Return (X, Y) of the center of cell containing provided text 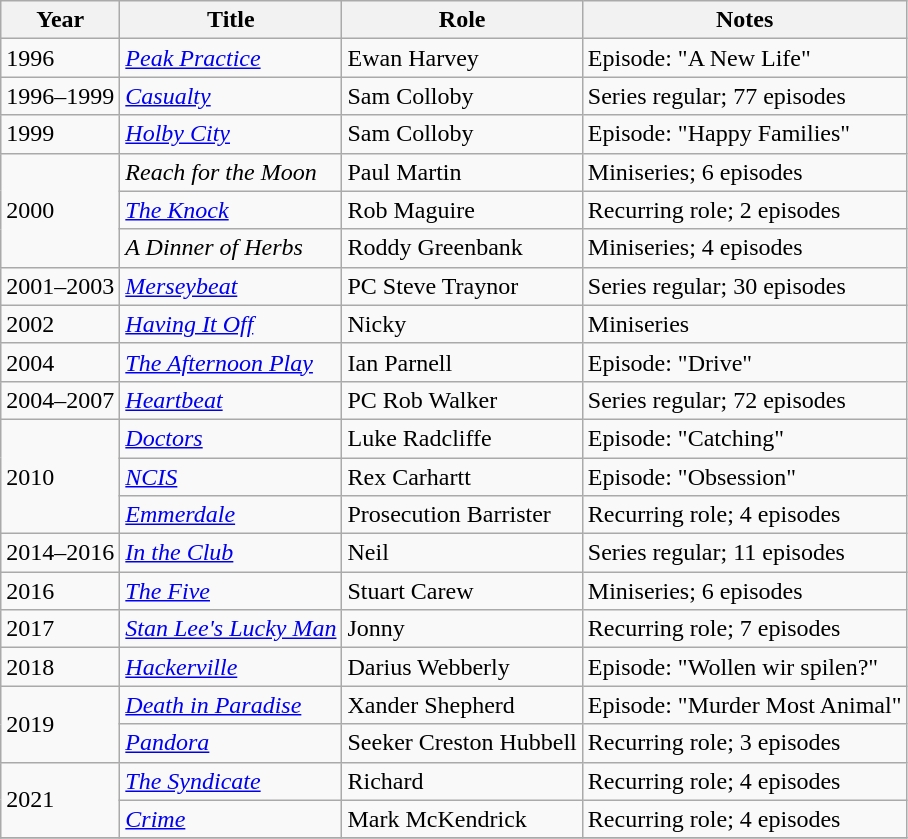
The Knock (231, 210)
Recurring role; 3 episodes (744, 743)
Nicky (462, 324)
Recurring role; 2 episodes (744, 210)
Richard (462, 781)
2004–2007 (60, 400)
NCIS (231, 477)
1996–1999 (60, 96)
Crime (231, 819)
Merseybeat (231, 286)
Series regular; 72 episodes (744, 400)
2010 (60, 476)
2001–2003 (60, 286)
PC Rob Walker (462, 400)
Episode: "Catching" (744, 438)
Notes (744, 20)
Title (231, 20)
Rex Carhartt (462, 477)
2019 (60, 724)
Death in Paradise (231, 705)
Reach for the Moon (231, 172)
Rob Maguire (462, 210)
Series regular; 77 episodes (744, 96)
2016 (60, 591)
Recurring role; 7 episodes (744, 629)
Series regular; 30 episodes (744, 286)
Seeker Creston Hubbell (462, 743)
2018 (60, 667)
Neil (462, 553)
2017 (60, 629)
Series regular; 11 episodes (744, 553)
Miniseries (744, 324)
The Five (231, 591)
Pandora (231, 743)
Peak Practice (231, 58)
The Afternoon Play (231, 362)
The Syndicate (231, 781)
2014–2016 (60, 553)
Ian Parnell (462, 362)
Darius Webberly (462, 667)
Having It Off (231, 324)
Stuart Carew (462, 591)
Casualty (231, 96)
Doctors (231, 438)
2000 (60, 210)
Episode: "Wollen wir spilen?" (744, 667)
PC Steve Traynor (462, 286)
Episode: "Happy Families" (744, 134)
Ewan Harvey (462, 58)
Emmerdale (231, 515)
Miniseries; 4 episodes (744, 248)
Year (60, 20)
2002 (60, 324)
Episode: "Murder Most Animal" (744, 705)
2004 (60, 362)
Episode: "A New Life" (744, 58)
Roddy Greenbank (462, 248)
A Dinner of Herbs (231, 248)
Mark McKendrick (462, 819)
1996 (60, 58)
Paul Martin (462, 172)
Jonny (462, 629)
Hackerville (231, 667)
1999 (60, 134)
Episode: "Obsession" (744, 477)
Heartbeat (231, 400)
Xander Shepherd (462, 705)
Episode: "Drive" (744, 362)
Holby City (231, 134)
Prosecution Barrister (462, 515)
Stan Lee's Lucky Man (231, 629)
2021 (60, 800)
Luke Radcliffe (462, 438)
In the Club (231, 553)
Role (462, 20)
